Find where the given text appears and provide that cell's center as [x, y] coordinate. 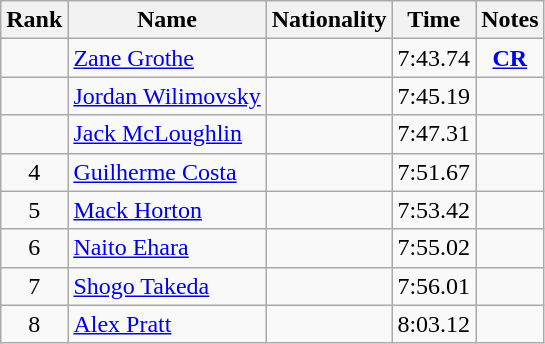
8 [34, 324]
7:51.67 [434, 172]
7:53.42 [434, 210]
7:55.02 [434, 248]
Mack Horton [167, 210]
Naito Ehara [167, 248]
5 [34, 210]
Guilherme Costa [167, 172]
7 [34, 286]
Zane Grothe [167, 58]
Jordan Wilimovsky [167, 96]
Shogo Takeda [167, 286]
CR [510, 58]
7:47.31 [434, 134]
7:43.74 [434, 58]
Rank [34, 20]
Notes [510, 20]
8:03.12 [434, 324]
Alex Pratt [167, 324]
4 [34, 172]
Name [167, 20]
7:56.01 [434, 286]
Time [434, 20]
Nationality [329, 20]
6 [34, 248]
7:45.19 [434, 96]
Jack McLoughlin [167, 134]
